Determine the (X, Y) coordinate at the center of the cell enclosing the given text.  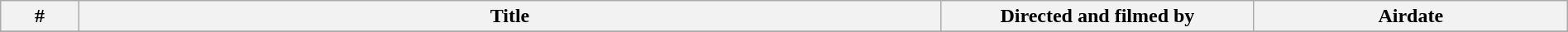
Title (509, 16)
# (40, 16)
Directed and filmed by (1097, 16)
Airdate (1411, 16)
